Identify which cell holds the provided text, then report its (X, Y) central coordinate. 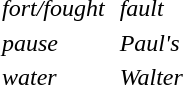
pause (53, 43)
